Return the [x, y] coordinate for the center point of the cell that contains the specified text.  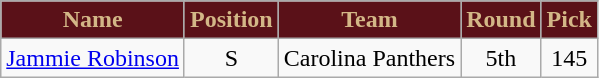
5th [501, 58]
Pick [569, 20]
Round [501, 20]
145 [569, 58]
S [231, 58]
Position [231, 20]
Name [93, 20]
Carolina Panthers [369, 58]
Jammie Robinson [93, 58]
Team [369, 20]
